Scan for the cell matching the given text and deliver its (X, Y) coordinate at center. 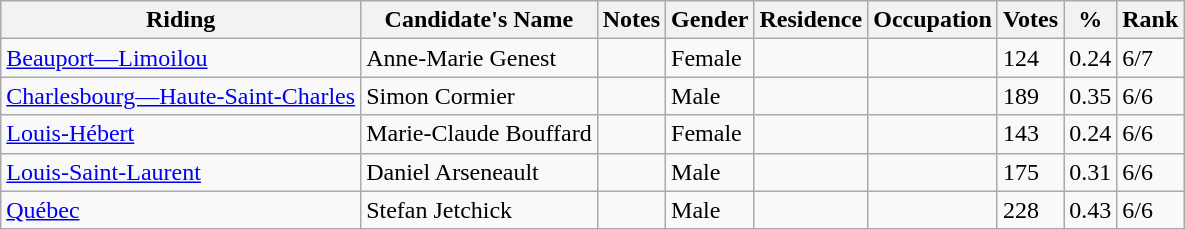
189 (1030, 96)
Rank (1150, 20)
228 (1030, 210)
Louis-Hébert (181, 134)
Candidate's Name (480, 20)
Marie-Claude Bouffard (480, 134)
Stefan Jetchick (480, 210)
0.35 (1090, 96)
175 (1030, 172)
Charlesbourg—Haute-Saint-Charles (181, 96)
124 (1030, 58)
Riding (181, 20)
Anne-Marie Genest (480, 58)
Notes (631, 20)
Gender (710, 20)
Occupation (933, 20)
Beauport—Limoilou (181, 58)
Louis-Saint-Laurent (181, 172)
Votes (1030, 20)
0.43 (1090, 210)
Simon Cormier (480, 96)
Québec (181, 210)
0.31 (1090, 172)
Residence (811, 20)
6/7 (1150, 58)
143 (1030, 134)
Daniel Arseneault (480, 172)
% (1090, 20)
